Determine the [X, Y] coordinate at the center of the cell enclosing the given text.  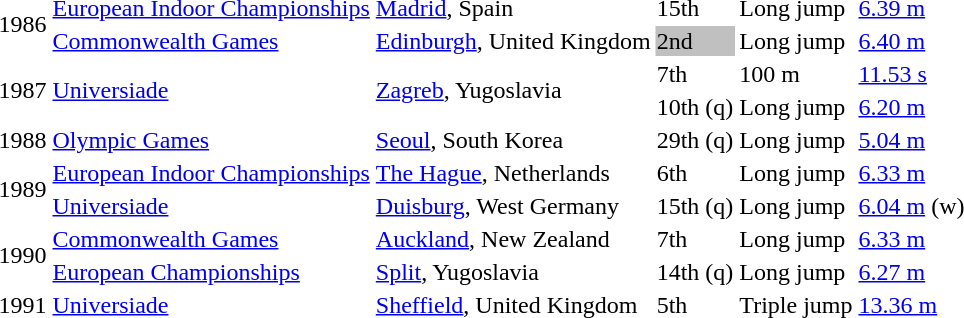
14th (q) [695, 272]
Split, Yugoslavia [513, 272]
Duisburg, West Germany [513, 206]
European Championships [211, 272]
Zagreb, Yugoslavia [513, 90]
Auckland, New Zealand [513, 239]
15th (q) [695, 206]
The Hague, Netherlands [513, 173]
100 m [796, 74]
10th (q) [695, 107]
2nd [695, 41]
Edinburgh, United Kingdom [513, 41]
European Indoor Championships [211, 173]
6th [695, 173]
Seoul, South Korea [513, 140]
29th (q) [695, 140]
Olympic Games [211, 140]
